Search for the cell housing the specified text and yield its [X, Y] center coordinate. 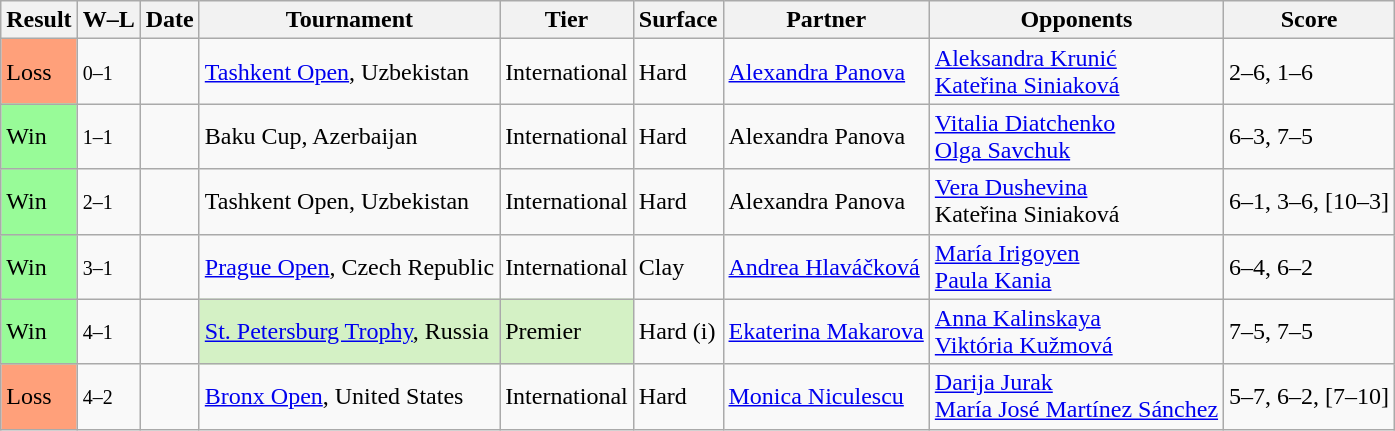
1–1 [108, 136]
Premier [567, 332]
Vera Dushevina Kateřina Siniaková [1076, 202]
3–1 [108, 266]
Monica Niculescu [826, 396]
Bronx Open, United States [349, 396]
Prague Open, Czech Republic [349, 266]
Partner [826, 20]
5–7, 6–2, [7–10] [1310, 396]
Ekaterina Makarova [826, 332]
Tournament [349, 20]
Tier [567, 20]
W–L [108, 20]
6–3, 7–5 [1310, 136]
0–1 [108, 72]
Andrea Hlaváčková [826, 266]
Date [170, 20]
Anna Kalinskaya Viktória Kužmová [1076, 332]
Vitalia Diatchenko Olga Savchuk [1076, 136]
Hard (i) [678, 332]
St. Petersburg Trophy, Russia [349, 332]
Darija Jurak María José Martínez Sánchez [1076, 396]
6–1, 3–6, [10–3] [1310, 202]
María Irigoyen Paula Kania [1076, 266]
Baku Cup, Azerbaijan [349, 136]
Result [39, 20]
4–2 [108, 396]
Opponents [1076, 20]
6–4, 6–2 [1310, 266]
2–6, 1–6 [1310, 72]
7–5, 7–5 [1310, 332]
2–1 [108, 202]
Score [1310, 20]
4–1 [108, 332]
Surface [678, 20]
Clay [678, 266]
Aleksandra Krunić Kateřina Siniaková [1076, 72]
